Provide the [x, y] coordinate of the cell's center where the given text is located.  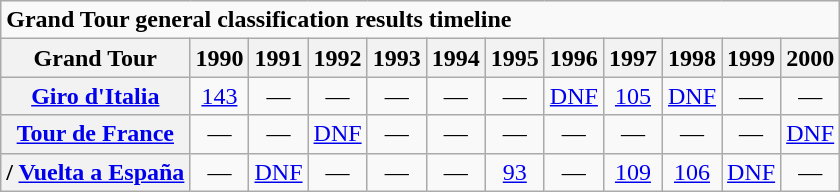
1994 [456, 58]
Tour de France [96, 134]
105 [632, 96]
1993 [396, 58]
Grand Tour general classification results timeline [420, 20]
1991 [278, 58]
Grand Tour [96, 58]
1999 [752, 58]
106 [692, 172]
/ Vuelta a España [96, 172]
1998 [692, 58]
93 [514, 172]
1990 [220, 58]
109 [632, 172]
Giro d'Italia [96, 96]
2000 [810, 58]
1992 [338, 58]
1995 [514, 58]
1996 [574, 58]
1997 [632, 58]
143 [220, 96]
